Scan for the cell matching the given text and deliver its [x, y] coordinate at center. 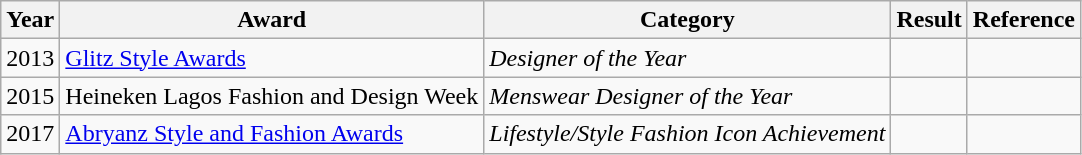
Designer of the Year [688, 58]
Year [30, 20]
2013 [30, 58]
Heineken Lagos Fashion and Design Week [272, 96]
Lifestyle/Style Fashion Icon Achievement [688, 134]
2015 [30, 96]
Menswear Designer of the Year [688, 96]
Glitz Style Awards [272, 58]
2017 [30, 134]
Abryanz Style and Fashion Awards [272, 134]
Result [929, 20]
Reference [1024, 20]
Award [272, 20]
Category [688, 20]
